Identify which cell holds the provided text, then report its [X, Y] central coordinate. 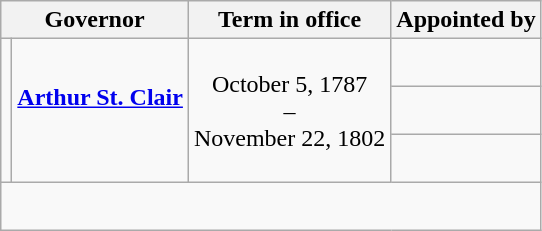
Term in office [289, 20]
Appointed by [466, 20]
Arthur St. Clair [100, 111]
Governor [95, 20]
October 5, 1787–November 22, 1802 [289, 111]
